Find where the given text appears and provide that cell's center as [x, y] coordinate. 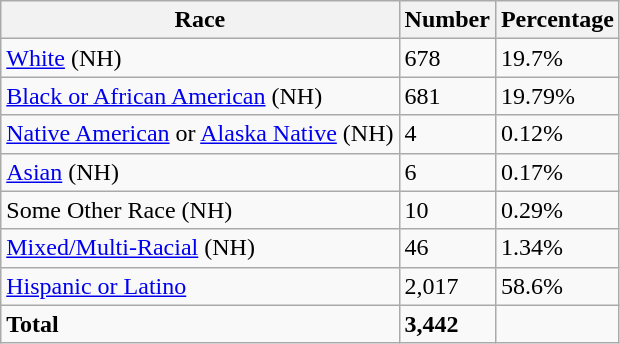
0.29% [557, 210]
3,442 [447, 324]
1.34% [557, 248]
White (NH) [200, 58]
58.6% [557, 286]
Hispanic or Latino [200, 286]
Black or African American (NH) [200, 96]
Some Other Race (NH) [200, 210]
6 [447, 172]
19.7% [557, 58]
10 [447, 210]
Mixed/Multi-Racial (NH) [200, 248]
2,017 [447, 286]
Number [447, 20]
Percentage [557, 20]
Total [200, 324]
681 [447, 96]
0.12% [557, 134]
Asian (NH) [200, 172]
Race [200, 20]
Native American or Alaska Native (NH) [200, 134]
0.17% [557, 172]
46 [447, 248]
19.79% [557, 96]
678 [447, 58]
4 [447, 134]
